Extract the [x, y] coordinate from the center of the cell holding the provided text.  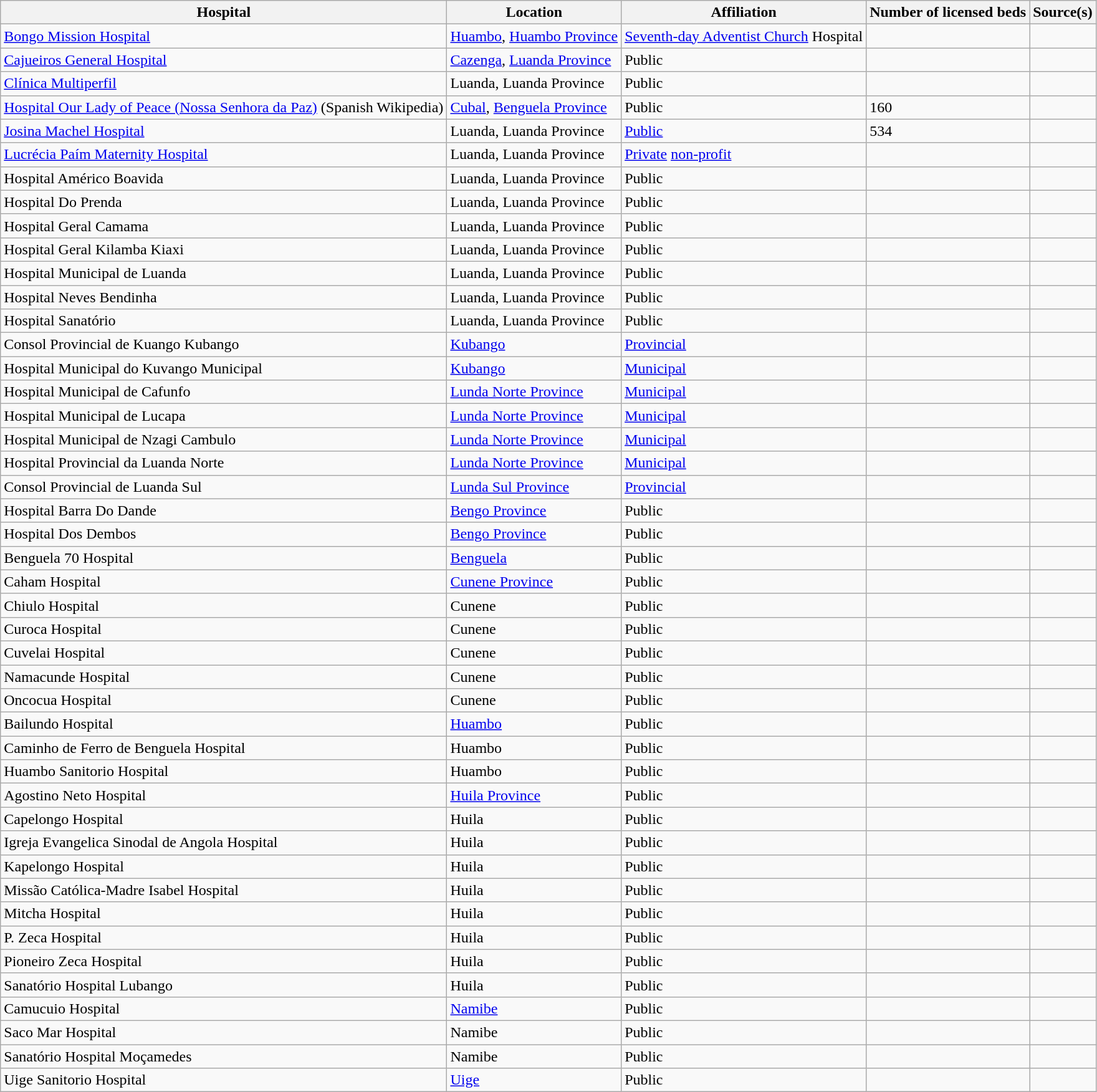
Lucrécia Paím Maternity Hospital [224, 155]
Sanatório Hospital Moçamedes [224, 1056]
Uige [534, 1080]
Hospital Neves Bendinha [224, 297]
Sanatório Hospital Lubango [224, 985]
Agostino Neto Hospital [224, 795]
Bongo Mission Hospital [224, 36]
Cazenga, Luanda Province [534, 60]
Oncocua Hospital [224, 701]
Hospital Américo Boavida [224, 178]
Hospital Municipal de Luanda [224, 273]
Saco Mar Hospital [224, 1032]
Cunene Province [534, 582]
Hospital Municipal de Cafunfo [224, 392]
Camucuio Hospital [224, 1008]
160 [948, 107]
Affiliation [744, 12]
Source(s) [1063, 12]
Chiulo Hospital [224, 605]
Hospital Dos Dembos [224, 534]
Hospital Municipal do Kuvango Municipal [224, 368]
Bailundo Hospital [224, 724]
Caminho de Ferro de Benguela Hospital [224, 748]
Benguela [534, 558]
Hospital Municipal de Nzagi Cambulo [224, 439]
Hospital [224, 12]
Hospital Barra Do Dande [224, 510]
Cajueiros General Hospital [224, 60]
Hospital Geral Camama [224, 226]
Mitcha Hospital [224, 914]
Hospital Do Prenda [224, 202]
Lunda Sul Province [534, 487]
Kapelongo Hospital [224, 866]
Consol Provincial de Luanda Sul [224, 487]
Location [534, 12]
Hospital Municipal de Lucapa [224, 416]
Hospital Sanatório [224, 321]
Uige Sanitorio Hospital [224, 1080]
Missão Católica-Madre Isabel Hospital [224, 890]
Huambo Sanitorio Hospital [224, 772]
534 [948, 131]
Clínica Multiperfil [224, 84]
Huila Province [534, 795]
Igreja Evangelica Sinodal de Angola Hospital [224, 843]
Consol Provincial de Kuango Kubango [224, 345]
Pioneiro Zeca Hospital [224, 961]
Hospital Geral Kilamba Kiaxi [224, 249]
Caham Hospital [224, 582]
Hospital Our Lady of Peace (Nossa Senhora da Paz) (Spanish Wikipedia) [224, 107]
Private non-profit [744, 155]
Cuvelai Hospital [224, 653]
Seventh-day Adventist Church Hospital [744, 36]
Curoca Hospital [224, 629]
Benguela 70 Hospital [224, 558]
P. Zeca Hospital [224, 937]
Capelongo Hospital [224, 819]
Huambo, Huambo Province [534, 36]
Josina Machel Hospital [224, 131]
Namacunde Hospital [224, 676]
Hospital Provincial da Luanda Norte [224, 463]
Number of licensed beds [948, 12]
Cubal, Benguela Province [534, 107]
